Extract the (x, y) coordinate from the center of the cell holding the provided text.  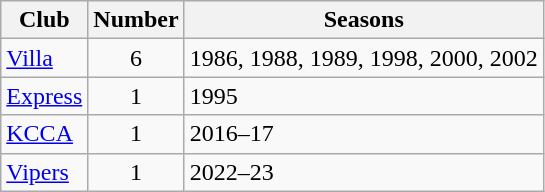
2016–17 (364, 134)
Club (44, 20)
Express (44, 96)
1995 (364, 96)
Vipers (44, 172)
KCCA (44, 134)
Villa (44, 58)
2022–23 (364, 172)
6 (136, 58)
Seasons (364, 20)
1986, 1988, 1989, 1998, 2000, 2002 (364, 58)
Number (136, 20)
